Capture the cell that displays the provided text and extract its (x, y) central coordinate. 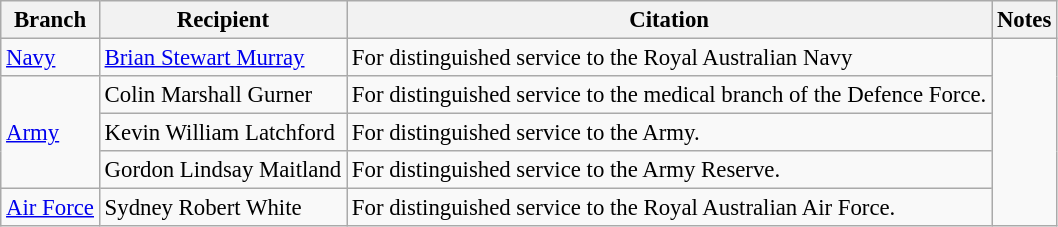
Branch (50, 20)
Brian Stewart Murray (222, 58)
Navy (50, 58)
Army (50, 132)
Recipient (222, 20)
For distinguished service to the Army Reserve. (670, 170)
Notes (1024, 20)
Kevin William Latchford (222, 133)
Colin Marshall Gurner (222, 95)
Air Force (50, 208)
For distinguished service to the Royal Australian Navy (670, 58)
For distinguished service to the Army. (670, 133)
Sydney Robert White (222, 208)
Gordon Lindsay Maitland (222, 170)
For distinguished service to the Royal Australian Air Force. (670, 208)
Citation (670, 20)
For distinguished service to the medical branch of the Defence Force. (670, 95)
